From the cell containing the given text, extract its center point as [x, y] coordinate. 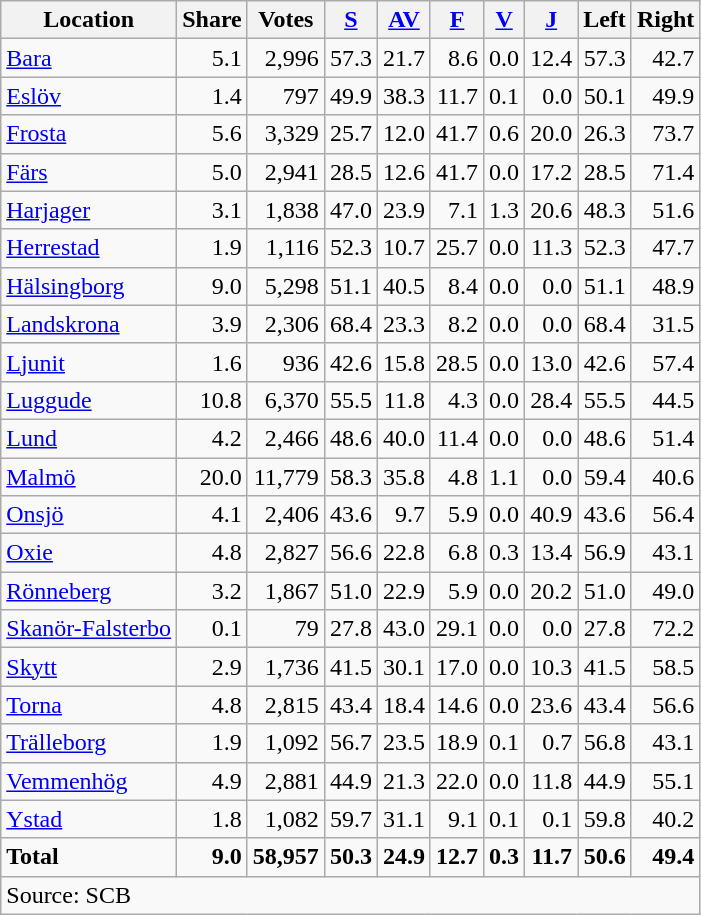
3.2 [212, 591]
51.6 [665, 210]
6,370 [286, 400]
S [350, 20]
Oxie [89, 553]
Share [212, 20]
5,298 [286, 286]
21.7 [404, 58]
72.2 [665, 629]
2,815 [286, 705]
29.1 [456, 629]
2,306 [286, 324]
30.1 [404, 667]
13.4 [552, 553]
20.6 [552, 210]
1,116 [286, 248]
1.1 [504, 477]
13.0 [552, 362]
2,996 [286, 58]
0.7 [552, 743]
Location [89, 20]
42.7 [665, 58]
Frosta [89, 134]
48.9 [665, 286]
Rönneberg [89, 591]
20.2 [552, 591]
56.8 [605, 743]
24.9 [404, 857]
11,779 [286, 477]
12.4 [552, 58]
AV [404, 20]
40.6 [665, 477]
3.9 [212, 324]
49.4 [665, 857]
56.4 [665, 515]
1,838 [286, 210]
44.5 [665, 400]
8.6 [456, 58]
1.4 [212, 96]
3.1 [212, 210]
57.4 [665, 362]
49.0 [665, 591]
Total [89, 857]
2,941 [286, 172]
1.8 [212, 819]
2,466 [286, 438]
Left [605, 20]
1.6 [212, 362]
11.3 [552, 248]
71.4 [665, 172]
51.4 [665, 438]
4.3 [456, 400]
5.6 [212, 134]
17.2 [552, 172]
38.3 [404, 96]
Harjager [89, 210]
10.3 [552, 667]
V [504, 20]
9.1 [456, 819]
22.0 [456, 781]
2,881 [286, 781]
Bara [89, 58]
22.8 [404, 553]
31.5 [665, 324]
40.9 [552, 515]
11.4 [456, 438]
10.8 [212, 400]
F [456, 20]
31.1 [404, 819]
23.6 [552, 705]
23.9 [404, 210]
2,827 [286, 553]
Source: SCB [350, 895]
56.7 [350, 743]
2.9 [212, 667]
1,092 [286, 743]
3,329 [286, 134]
8.4 [456, 286]
50.6 [605, 857]
Onsjö [89, 515]
9.7 [404, 515]
14.6 [456, 705]
79 [286, 629]
0.6 [504, 134]
18.4 [404, 705]
73.7 [665, 134]
5.0 [212, 172]
2,406 [286, 515]
21.3 [404, 781]
1,736 [286, 667]
56.9 [605, 553]
1,082 [286, 819]
Torna [89, 705]
26.3 [605, 134]
12.6 [404, 172]
Malmö [89, 477]
Luggude [89, 400]
59.7 [350, 819]
47.0 [350, 210]
22.9 [404, 591]
Skytt [89, 667]
4.1 [212, 515]
59.4 [605, 477]
23.5 [404, 743]
59.8 [605, 819]
23.3 [404, 324]
28.4 [552, 400]
Ystad [89, 819]
Landskrona [89, 324]
50.3 [350, 857]
Ljunit [89, 362]
Trälleborg [89, 743]
Herrestad [89, 248]
12.0 [404, 134]
936 [286, 362]
Vemmenhög [89, 781]
7.1 [456, 210]
Votes [286, 20]
Eslöv [89, 96]
Lund [89, 438]
50.1 [605, 96]
58.3 [350, 477]
4.2 [212, 438]
47.7 [665, 248]
Right [665, 20]
J [552, 20]
12.7 [456, 857]
17.0 [456, 667]
10.7 [404, 248]
15.8 [404, 362]
1.3 [504, 210]
58.5 [665, 667]
4.9 [212, 781]
797 [286, 96]
55.1 [665, 781]
5.1 [212, 58]
40.5 [404, 286]
58,957 [286, 857]
40.2 [665, 819]
40.0 [404, 438]
8.2 [456, 324]
1,867 [286, 591]
35.8 [404, 477]
Färs [89, 172]
Hälsingborg [89, 286]
48.3 [605, 210]
Skanör-Falsterbo [89, 629]
6.8 [456, 553]
18.9 [456, 743]
43.0 [404, 629]
